Capture the cell that displays the provided text and extract its (X, Y) central coordinate. 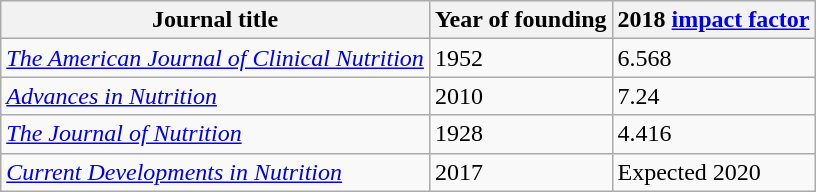
Expected 2020 (714, 172)
Year of founding (520, 20)
Journal title (216, 20)
1952 (520, 58)
Current Developments in Nutrition (216, 172)
The American Journal of Clinical Nutrition (216, 58)
4.416 (714, 134)
2010 (520, 96)
Advances in Nutrition (216, 96)
6.568 (714, 58)
2018 impact factor (714, 20)
The Journal of Nutrition (216, 134)
7.24 (714, 96)
2017 (520, 172)
1928 (520, 134)
